Search for the cell housing the specified text and yield its [x, y] center coordinate. 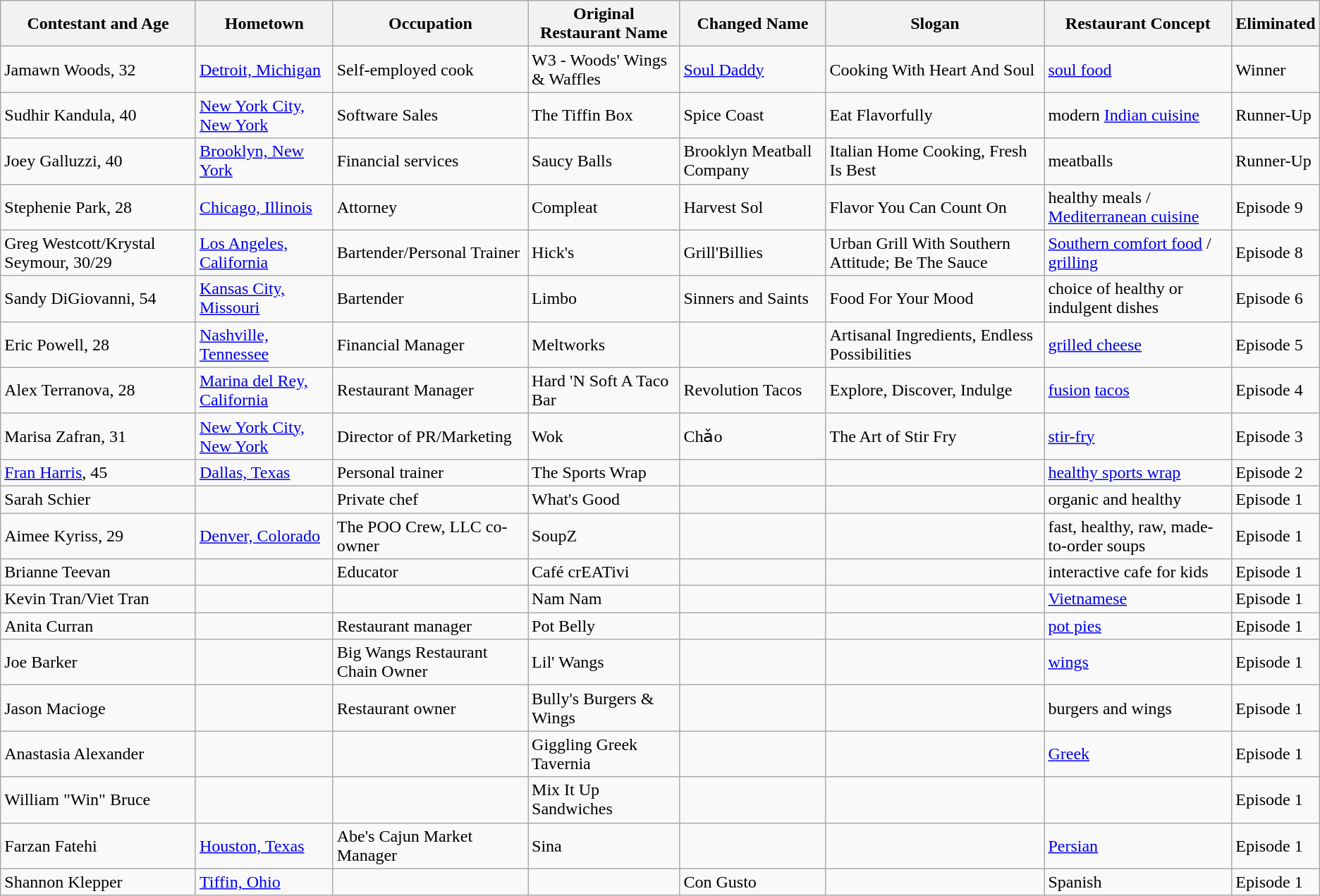
Revolution Tacos [753, 391]
William "Win" Bruce [99, 799]
stir-fry [1138, 436]
modern Indian cuisine [1138, 116]
Los Angeles, California [264, 252]
Brooklyn Meatball Company [753, 161]
Chǎo [753, 436]
burgers and wings [1138, 708]
Original Restaurant Name [604, 24]
Cooking With Heart And Soul [935, 69]
Joe Barker [99, 663]
Financial services [430, 161]
Episode 8 [1276, 252]
pot pies [1138, 626]
Sinners and Saints [753, 299]
Marisa Zafran, 31 [99, 436]
The POO Crew, LLC co-owner [430, 536]
The Art of Stir Fry [935, 436]
grilled cheese [1138, 344]
Pot Belly [604, 626]
Restaurant manager [430, 626]
Joey Galluzzi, 40 [99, 161]
Detroit, Michigan [264, 69]
Hick's [604, 252]
Con Gusto [753, 882]
What's Good [604, 499]
Abe's Cajun Market Manager [430, 846]
wings [1138, 663]
Private chef [430, 499]
Winner [1276, 69]
Big Wangs Restaurant Chain Owner [430, 663]
Chicago, Illinois [264, 207]
Aimee Kyriss, 29 [99, 536]
Compleat [604, 207]
Italian Home Cooking, Fresh Is Best [935, 161]
Dallas, Texas [264, 472]
Software Sales [430, 116]
Artisanal Ingredients, Endless Possibilities [935, 344]
fast, healthy, raw, made-to-order soups [1138, 536]
Lil' Wangs [604, 663]
Nashville, Tennessee [264, 344]
Occupation [430, 24]
Eat Flavorfully [935, 116]
choice of healthy or indulgent dishes [1138, 299]
Soul Daddy [753, 69]
Flavor You Can Count On [935, 207]
Restaurant Manager [430, 391]
Bartender/Personal Trainer [430, 252]
Explore, Discover, Indulge [935, 391]
Episode 4 [1276, 391]
Kansas City, Missouri [264, 299]
Marina del Rey, California [264, 391]
Meltworks [604, 344]
Eliminated [1276, 24]
Urban Grill With Southern Attitude; Be The Sauce [935, 252]
Anastasia Alexander [99, 754]
Contestant and Age [99, 24]
Grill'Billies [753, 252]
Director of PR/Marketing [430, 436]
Restaurant owner [430, 708]
Attorney [430, 207]
Mix It Up Sandwiches [604, 799]
Restaurant Concept [1138, 24]
Farzan Fatehi [99, 846]
Slogan [935, 24]
Greg Westcott/Krystal Seymour, 30/29 [99, 252]
Episode 2 [1276, 472]
Brooklyn, New York [264, 161]
Personal trainer [430, 472]
Persian [1138, 846]
Anita Curran [99, 626]
Sudhir Kandula, 40 [99, 116]
Episode 5 [1276, 344]
Bartender [430, 299]
Jamawn Woods, 32 [99, 69]
Food For Your Mood [935, 299]
SoupZ [604, 536]
Eric Powell, 28 [99, 344]
Hard 'N Soft A Taco Bar [604, 391]
The Sports Wrap [604, 472]
Self-employed cook [430, 69]
W3 - Woods' Wings & Waffles [604, 69]
soul food [1138, 69]
Alex Terranova, 28 [99, 391]
healthy sports wrap [1138, 472]
Vietnamese [1138, 599]
Limbo [604, 299]
Greek [1138, 754]
Saucy Balls [604, 161]
Sarah Schier [99, 499]
Denver, Colorado [264, 536]
Brianne Teevan [99, 572]
Jason Macioge [99, 708]
Changed Name [753, 24]
interactive cafe for kids [1138, 572]
Harvest Sol [753, 207]
Educator [430, 572]
Giggling Greek Tavernia [604, 754]
meatballs [1138, 161]
Episode 3 [1276, 436]
Tiffin, Ohio [264, 882]
The Tiffin Box [604, 116]
Spanish [1138, 882]
Southern comfort food / grilling [1138, 252]
Wok [604, 436]
Financial Manager [430, 344]
Sina [604, 846]
fusion tacos [1138, 391]
Stephenie Park, 28 [99, 207]
Hometown [264, 24]
Spice Coast [753, 116]
organic and healthy [1138, 499]
Bully's Burgers & Wings [604, 708]
Sandy DiGiovanni, 54 [99, 299]
Nam Nam [604, 599]
Café crEATivi [604, 572]
Kevin Tran/Viet Tran [99, 599]
Episode 6 [1276, 299]
Fran Harris, 45 [99, 472]
healthy meals / Mediterranean cuisine [1138, 207]
Episode 9 [1276, 207]
Houston, Texas [264, 846]
Shannon Klepper [99, 882]
